Pinpoint the cell where the given text exists, returning its (X, Y) midpoint coordinate. 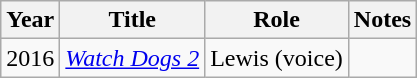
Watch Dogs 2 (132, 58)
2016 (30, 58)
Role (277, 20)
Year (30, 20)
Lewis (voice) (277, 58)
Notes (382, 20)
Title (132, 20)
